Search for the cell housing the specified text and yield its [X, Y] center coordinate. 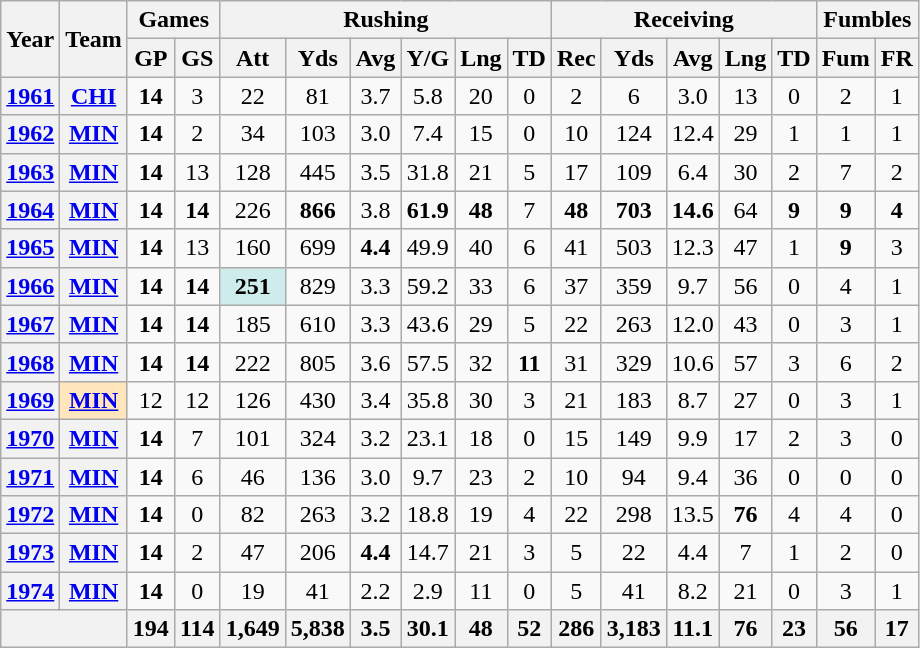
3.6 [376, 362]
1970 [30, 438]
35.8 [428, 400]
101 [252, 438]
64 [745, 210]
40 [481, 248]
149 [634, 438]
Receiving [684, 20]
1974 [30, 591]
1972 [30, 515]
3.8 [376, 210]
59.2 [428, 286]
30.1 [428, 629]
23.1 [428, 438]
57.5 [428, 362]
359 [634, 286]
81 [318, 96]
GS [197, 58]
94 [634, 477]
14.6 [692, 210]
Games [174, 20]
251 [252, 286]
9.4 [692, 477]
1962 [30, 134]
3.4 [376, 400]
7.4 [428, 134]
11.1 [692, 629]
185 [252, 324]
18 [481, 438]
Team [94, 39]
1963 [30, 172]
226 [252, 210]
103 [318, 134]
6.4 [692, 172]
1968 [30, 362]
12.0 [692, 324]
1964 [30, 210]
1971 [30, 477]
Rec [576, 58]
36 [745, 477]
703 [634, 210]
194 [150, 629]
160 [252, 248]
Year [30, 39]
13.5 [692, 515]
286 [576, 629]
37 [576, 286]
206 [318, 553]
82 [252, 515]
805 [318, 362]
298 [634, 515]
52 [529, 629]
32 [481, 362]
43 [745, 324]
Y/G [428, 58]
183 [634, 400]
12.3 [692, 248]
126 [252, 400]
Fum [846, 58]
8.7 [692, 400]
222 [252, 362]
Att [252, 58]
31 [576, 362]
829 [318, 286]
27 [745, 400]
3,183 [634, 629]
136 [318, 477]
46 [252, 477]
329 [634, 362]
503 [634, 248]
57 [745, 362]
866 [318, 210]
5.8 [428, 96]
61.9 [428, 210]
445 [318, 172]
3.7 [376, 96]
Fumbles [867, 20]
610 [318, 324]
Rushing [386, 20]
1965 [30, 248]
128 [252, 172]
9.9 [692, 438]
49.9 [428, 248]
1961 [30, 96]
2.9 [428, 591]
10.6 [692, 362]
CHI [94, 96]
18.8 [428, 515]
1973 [30, 553]
1967 [30, 324]
699 [318, 248]
430 [318, 400]
1966 [30, 286]
1,649 [252, 629]
20 [481, 96]
324 [318, 438]
12.4 [692, 134]
GP [150, 58]
5,838 [318, 629]
124 [634, 134]
114 [197, 629]
43.6 [428, 324]
14.7 [428, 553]
8.2 [692, 591]
2.2 [376, 591]
34 [252, 134]
109 [634, 172]
31.8 [428, 172]
FR [896, 58]
33 [481, 286]
1969 [30, 400]
